Determine the [x, y] coordinate at the center of the cell enclosing the given text.  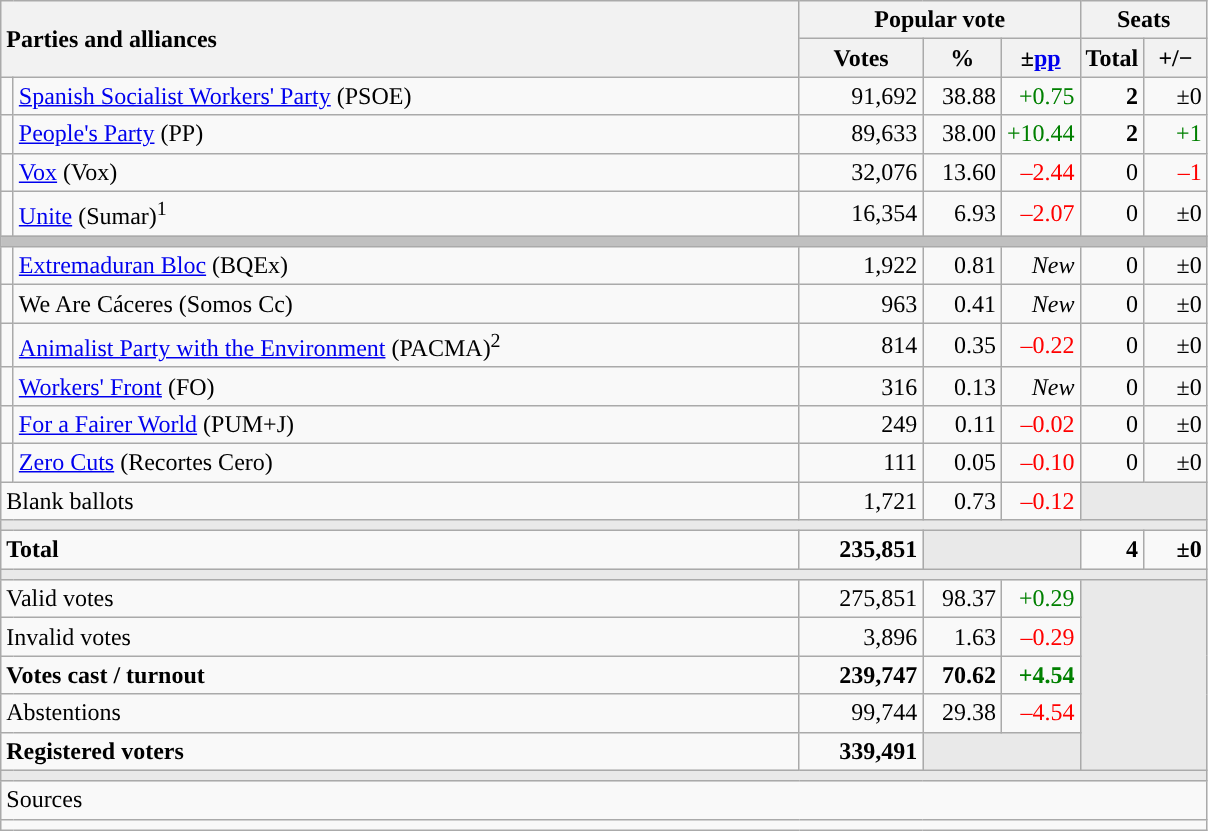
316 [861, 386]
249 [861, 424]
Popular vote [940, 20]
239,747 [861, 675]
0.13 [962, 386]
16,354 [861, 214]
+4.54 [1040, 675]
Vox (Vox) [406, 172]
0.41 [962, 304]
Animalist Party with the Environment (PACMA)2 [406, 346]
% [962, 58]
111 [861, 462]
Parties and alliances [400, 39]
32,076 [861, 172]
Seats [1144, 20]
70.62 [962, 675]
Extremaduran Bloc (BQEx) [406, 266]
Votes [861, 58]
Workers' Front (FO) [406, 386]
814 [861, 346]
38.00 [962, 134]
29.38 [962, 713]
+10.44 [1040, 134]
Spanish Socialist Workers' Party (PSOE) [406, 96]
Unite (Sumar)1 [406, 214]
People's Party (PP) [406, 134]
–0.22 [1040, 346]
+0.75 [1040, 96]
1.63 [962, 637]
1,721 [861, 501]
3,896 [861, 637]
–0.02 [1040, 424]
963 [861, 304]
Sources [604, 800]
–2.07 [1040, 214]
Invalid votes [400, 637]
Zero Cuts (Recortes Cero) [406, 462]
0.73 [962, 501]
–1 [1176, 172]
Votes cast / turnout [400, 675]
275,851 [861, 599]
0.35 [962, 346]
+0.29 [1040, 599]
–0.12 [1040, 501]
Abstentions [400, 713]
4 [1112, 550]
13.60 [962, 172]
0.05 [962, 462]
–4.54 [1040, 713]
91,692 [861, 96]
+/− [1176, 58]
38.88 [962, 96]
0.11 [962, 424]
89,633 [861, 134]
235,851 [861, 550]
Blank ballots [400, 501]
98.37 [962, 599]
–2.44 [1040, 172]
±pp [1040, 58]
Registered voters [400, 751]
We Are Cáceres (Somos Cc) [406, 304]
+1 [1176, 134]
6.93 [962, 214]
–0.10 [1040, 462]
1,922 [861, 266]
0.81 [962, 266]
339,491 [861, 751]
Valid votes [400, 599]
99,744 [861, 713]
For a Fairer World (PUM+J) [406, 424]
–0.29 [1040, 637]
